Extract the (x, y) coordinate from the center of the cell holding the provided text.  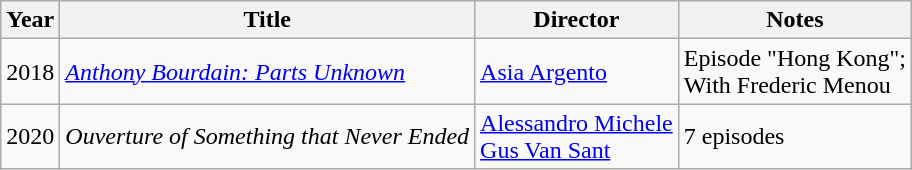
2020 (30, 136)
Year (30, 20)
Notes (794, 20)
Episode "Hong Kong";With Frederic Menou (794, 72)
2018 (30, 72)
Ouverture of Something that Never Ended (268, 136)
7 episodes (794, 136)
Asia Argento (577, 72)
Anthony Bourdain: Parts Unknown (268, 72)
Alessandro MicheleGus Van Sant (577, 136)
Title (268, 20)
Director (577, 20)
